Find where the given text appears and provide that cell's center as [x, y] coordinate. 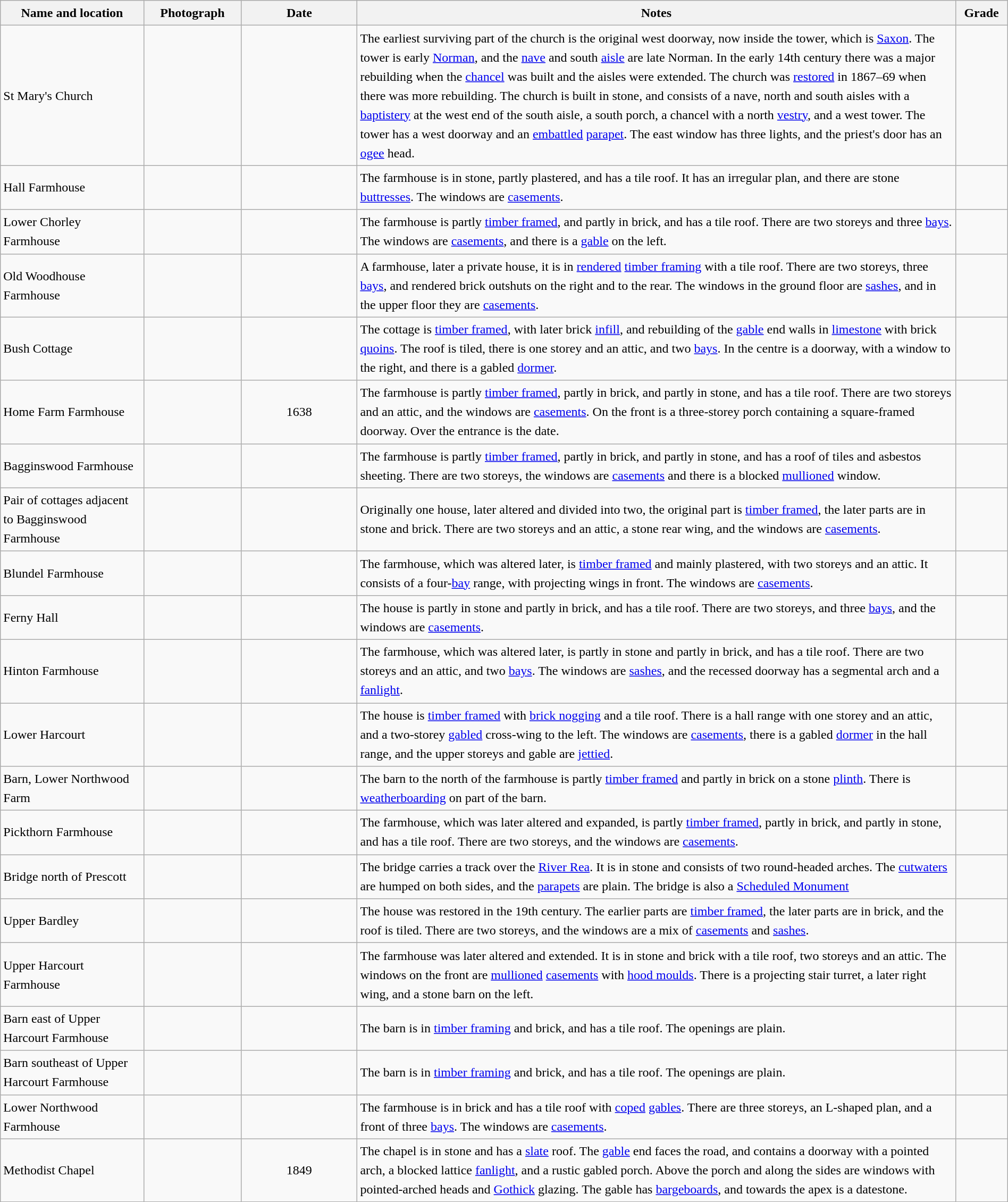
Lower Northwood Farmhouse [72, 1117]
Blundel Farmhouse [72, 573]
Upper Harcourt Farmhouse [72, 974]
Upper Bardley [72, 921]
Methodist Chapel [72, 1170]
St Mary's Church [72, 96]
Grade [981, 13]
The barn to the north of the farmhouse is partly timber framed and partly in brick on a stone plinth. There is weatherboarding on part of the barn. [656, 788]
Lower Harcourt [72, 735]
1638 [299, 412]
Bridge north of Prescott [72, 877]
Lower Chorley Farmhouse [72, 232]
Barn, Lower Northwood Farm [72, 788]
Hall Farmhouse [72, 187]
Pickthorn Farmhouse [72, 833]
Pair of cottages adjacent to Bagginswood Farmhouse [72, 519]
Notes [656, 13]
Ferny Hall [72, 617]
Bush Cottage [72, 349]
Name and location [72, 13]
Old Woodhouse Farmhouse [72, 285]
Hinton Farmhouse [72, 671]
Home Farm Farmhouse [72, 412]
Bagginswood Farmhouse [72, 466]
Barn southeast of Upper Harcourt Farmhouse [72, 1072]
1849 [299, 1170]
Photograph [192, 13]
Barn east of Upper Harcourt Farmhouse [72, 1029]
The house is partly in stone and partly in brick, and has a tile roof. There are two storeys, and three bays, and the windows are casements. [656, 617]
Date [299, 13]
